From the cell containing the given text, extract its center point as (X, Y) coordinate. 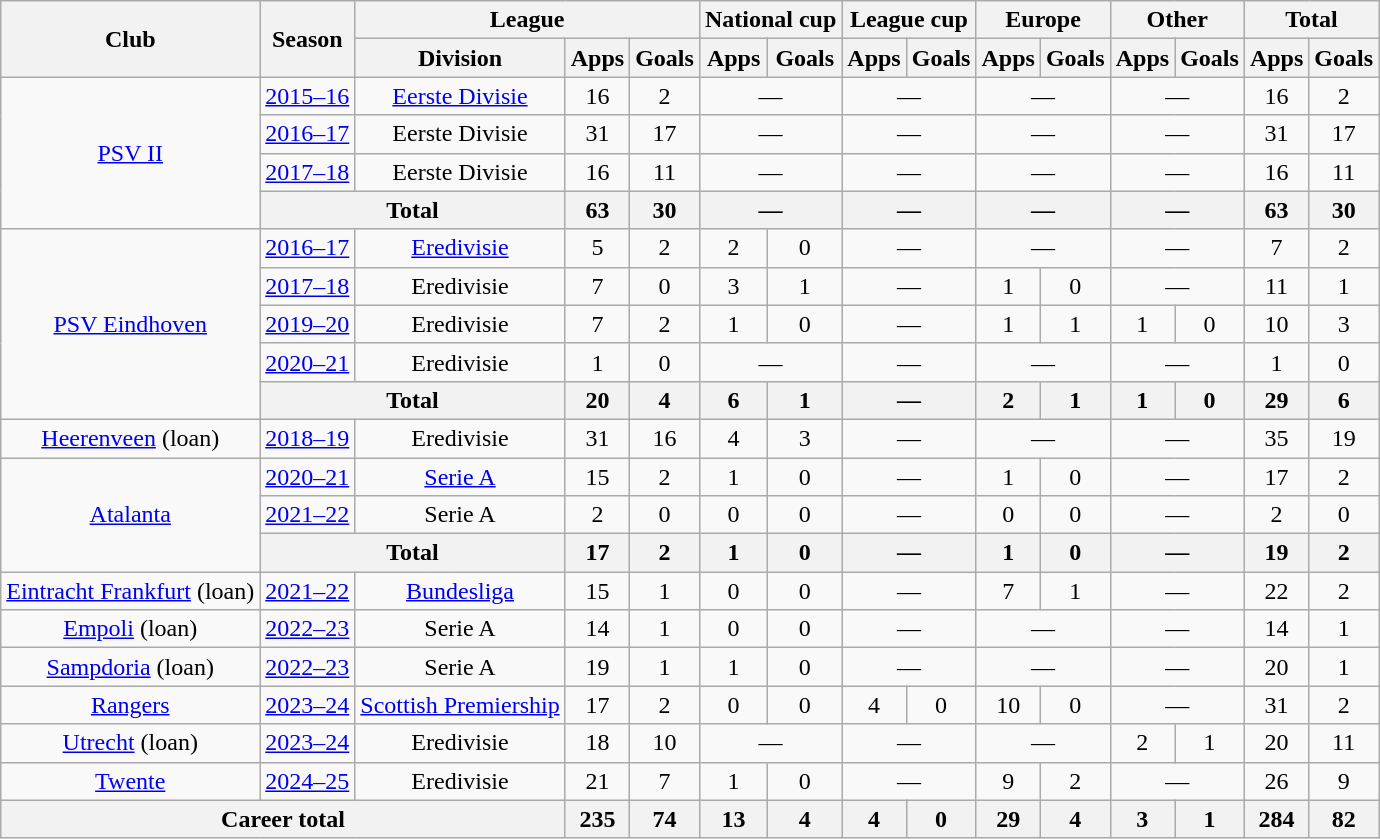
74 (665, 819)
Europe (1043, 20)
21 (597, 781)
PSV Eindhoven (130, 324)
Empoli (loan) (130, 629)
Scottish Premiership (460, 705)
Other (1177, 20)
Career total (283, 819)
2024–25 (308, 781)
5 (597, 248)
82 (1344, 819)
Sampdoria (loan) (130, 667)
35 (1276, 438)
284 (1276, 819)
Atalanta (130, 515)
PSV II (130, 153)
Utrecht (loan) (130, 743)
Division (460, 58)
2015–16 (308, 96)
13 (733, 819)
Rangers (130, 705)
18 (597, 743)
League cup (909, 20)
26 (1276, 781)
League (528, 20)
Eintracht Frankfurt (loan) (130, 591)
Bundesliga (460, 591)
Season (308, 39)
National cup (770, 20)
22 (1276, 591)
Heerenveen (loan) (130, 438)
235 (597, 819)
2018–19 (308, 438)
Twente (130, 781)
2019–20 (308, 324)
Club (130, 39)
